Locate the cell with the specified text and output its (x, y) center coordinate. 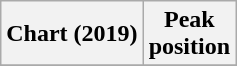
Chart (2019) (72, 34)
Peakposition (189, 34)
